Capture the cell that displays the provided text and extract its [x, y] central coordinate. 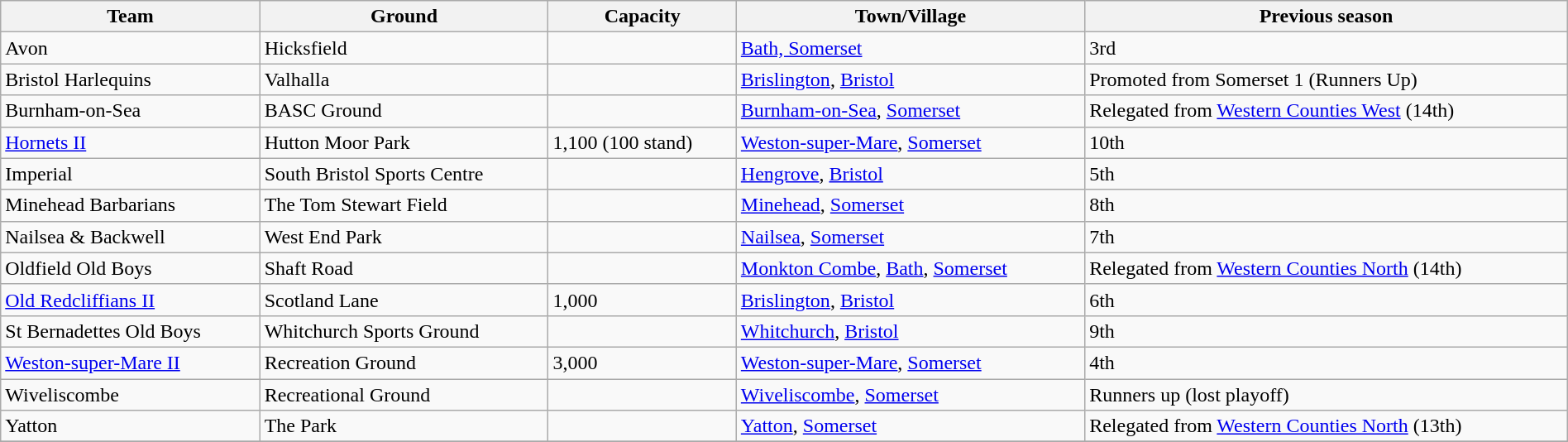
Ground [404, 17]
Valhalla [404, 79]
Minehead Barbarians [131, 205]
Hicksfield [404, 48]
Previous season [1327, 17]
The Tom Stewart Field [404, 205]
Team [131, 17]
The Park [404, 426]
BASC Ground [404, 111]
7th [1327, 237]
Burnham-on-Sea [131, 111]
6th [1327, 300]
Whitchurch, Bristol [910, 331]
1,000 [642, 300]
Relegated from Western Counties North (14th) [1327, 268]
Recreational Ground [404, 395]
Town/Village [910, 17]
Burnham-on-Sea, Somerset [910, 111]
Shaft Road [404, 268]
Wiveliscombe [131, 395]
Old Redcliffians II [131, 300]
Promoted from Somerset 1 (Runners Up) [1327, 79]
Capacity [642, 17]
Monkton Combe, Bath, Somerset [910, 268]
Relegated from Western Counties North (13th) [1327, 426]
Weston-super-Mare II [131, 363]
3rd [1327, 48]
5th [1327, 174]
Hengrove, Bristol [910, 174]
Wiveliscombe, Somerset [910, 395]
Nailsea & Backwell [131, 237]
Relegated from Western Counties West (14th) [1327, 111]
South Bristol Sports Centre [404, 174]
West End Park [404, 237]
Whitchurch Sports Ground [404, 331]
Bristol Harlequins [131, 79]
Nailsea, Somerset [910, 237]
Hornets II [131, 142]
Oldfield Old Boys [131, 268]
Recreation Ground [404, 363]
4th [1327, 363]
St Bernadettes Old Boys [131, 331]
Yatton [131, 426]
Imperial [131, 174]
Yatton, Somerset [910, 426]
8th [1327, 205]
1,100 (100 stand) [642, 142]
Runners up (lost playoff) [1327, 395]
Avon [131, 48]
3,000 [642, 363]
Hutton Moor Park [404, 142]
Bath, Somerset [910, 48]
9th [1327, 331]
Minehead, Somerset [910, 205]
10th [1327, 142]
Scotland Lane [404, 300]
